Output the [x, y] coordinate of the center of the cell containing the given text.  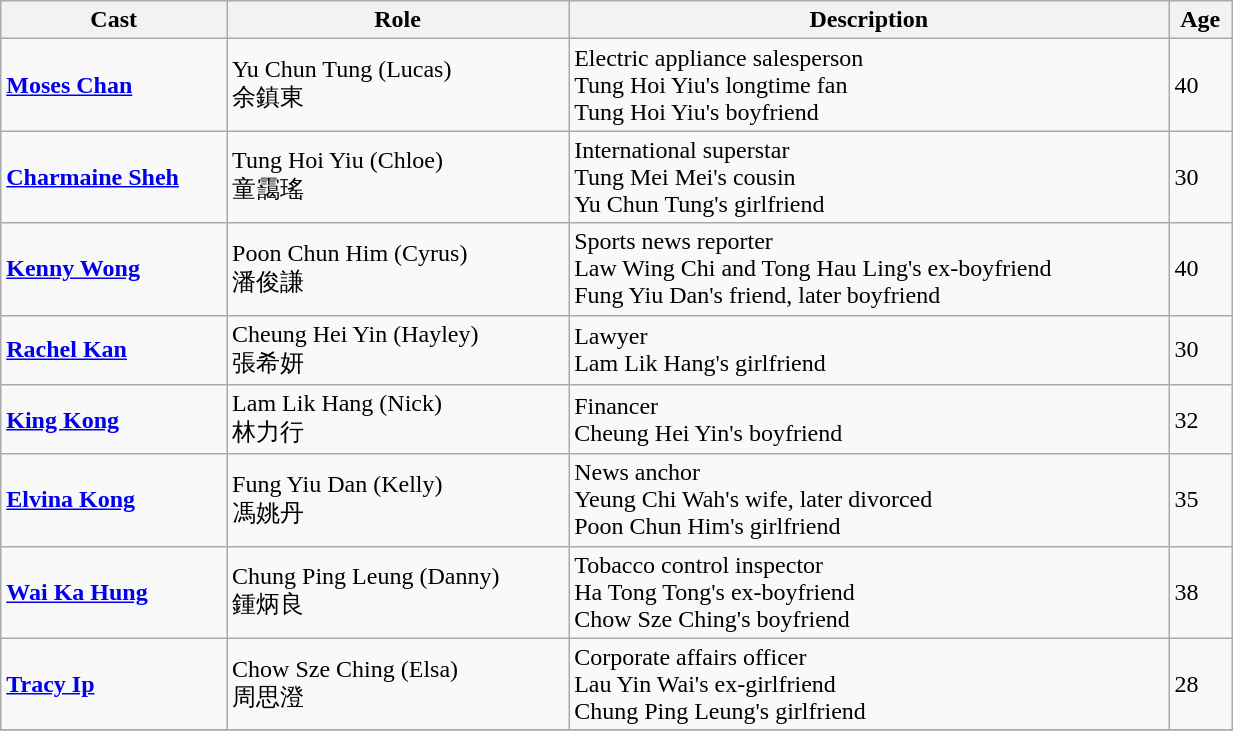
Elvina Kong [114, 500]
FinancerCheung Hei Yin's boyfriend [869, 420]
Poon Chun Him (Cyrus) 潘俊謙 [398, 269]
Corporate affairs officerLau Yin Wai's ex-girlfriendChung Ping Leung's girlfriend [869, 684]
Electric appliance salespersonTung Hoi Yiu's longtime fanTung Hoi Yiu's boyfriend [869, 85]
35 [1200, 500]
Sports news reporterLaw Wing Chi and Tong Hau Ling's ex-boyfriendFung Yiu Dan's friend, later boyfriend [869, 269]
Rachel Kan [114, 350]
38 [1200, 592]
Yu Chun Tung (Lucas)余鎮東 [398, 85]
Moses Chan [114, 85]
Lam Lik Hang (Nick)林力行 [398, 420]
International superstarTung Mei Mei's cousinYu Chun Tung's girlfriend [869, 177]
Wai Ka Hung [114, 592]
28 [1200, 684]
Tracy Ip [114, 684]
Kenny Wong [114, 269]
LawyerLam Lik Hang's girlfriend [869, 350]
Cast [114, 20]
Chow Sze Ching (Elsa)周思澄 [398, 684]
32 [1200, 420]
Fung Yiu Dan (Kelly)馮姚丹 [398, 500]
King Kong [114, 420]
Tobacco control inspectorHa Tong Tong's ex-boyfriendChow Sze Ching's boyfriend [869, 592]
Cheung Hei Yin (Hayley)張希妍 [398, 350]
Role [398, 20]
Description [869, 20]
News anchorYeung Chi Wah's wife, later divorcedPoon Chun Him's girlfriend [869, 500]
Tung Hoi Yiu (Chloe)童靄瑤 [398, 177]
Charmaine Sheh [114, 177]
Chung Ping Leung (Danny)鍾炳良 [398, 592]
Age [1200, 20]
